Extract the [X, Y] coordinate from the center of the cell holding the provided text.  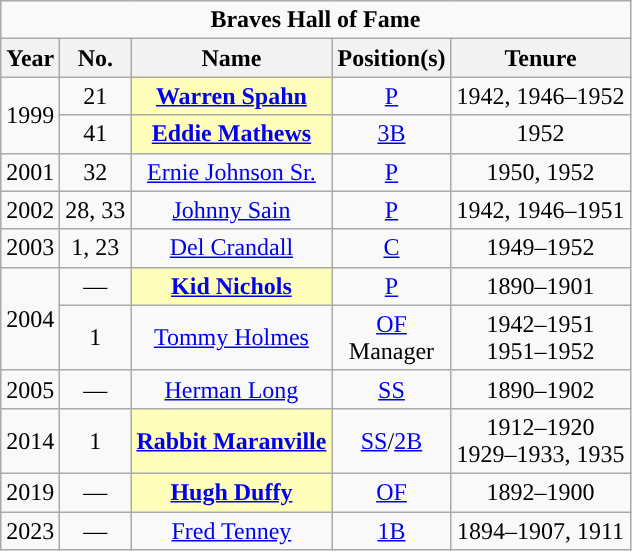
C [392, 248]
41 [96, 134]
Eddie Mathews [232, 134]
1, 23 [96, 248]
1890–1902 [540, 389]
Name [232, 58]
2001 [30, 172]
1912–19201929–1933, 1935 [540, 440]
SS/2B [392, 440]
OFManager [392, 338]
2002 [30, 210]
Herman Long [232, 389]
28, 33 [96, 210]
1942, 1946–1952 [540, 96]
1950, 1952 [540, 172]
Tommy Holmes [232, 338]
Warren Spahn [232, 96]
2023 [30, 531]
Tenure [540, 58]
SS [392, 389]
1942, 1946–1951 [540, 210]
1949–1952 [540, 248]
Kid Nichols [232, 286]
32 [96, 172]
1942–19511951–1952 [540, 338]
1894–1907, 1911 [540, 531]
OF [392, 492]
Year [30, 58]
1999 [30, 115]
Fred Tenney [232, 531]
2004 [30, 318]
Johnny Sain [232, 210]
Ernie Johnson Sr. [232, 172]
1952 [540, 134]
Braves Hall of Fame [316, 20]
1B [392, 531]
21 [96, 96]
2003 [30, 248]
Hugh Duffy [232, 492]
2014 [30, 440]
2005 [30, 389]
Rabbit Maranville [232, 440]
No. [96, 58]
3B [392, 134]
Position(s) [392, 58]
2019 [30, 492]
1890–1901 [540, 286]
1892–1900 [540, 492]
Del Crandall [232, 248]
